Extract the (X, Y) coordinate from the center of the cell holding the provided text.  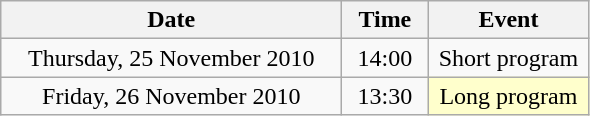
13:30 (385, 96)
Thursday, 25 November 2010 (172, 58)
Friday, 26 November 2010 (172, 96)
Short program (508, 58)
Long program (508, 96)
Date (172, 20)
Time (385, 20)
14:00 (385, 58)
Event (508, 20)
